Output the (x, y) coordinate of the center of the cell containing the given text.  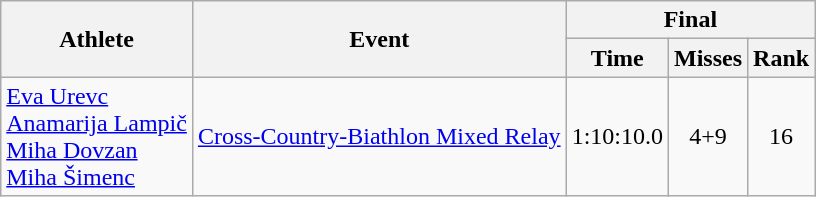
Event (379, 39)
4+9 (708, 136)
Time (617, 58)
Rank (782, 58)
Athlete (97, 39)
Misses (708, 58)
Eva UrevcAnamarija LampičMiha DovzanMiha Šimenc (97, 136)
1:10:10.0 (617, 136)
Cross-Country-Biathlon Mixed Relay (379, 136)
16 (782, 136)
Final (690, 20)
